Detect which cell encompasses the target text, then output its (X, Y) center coordinate. 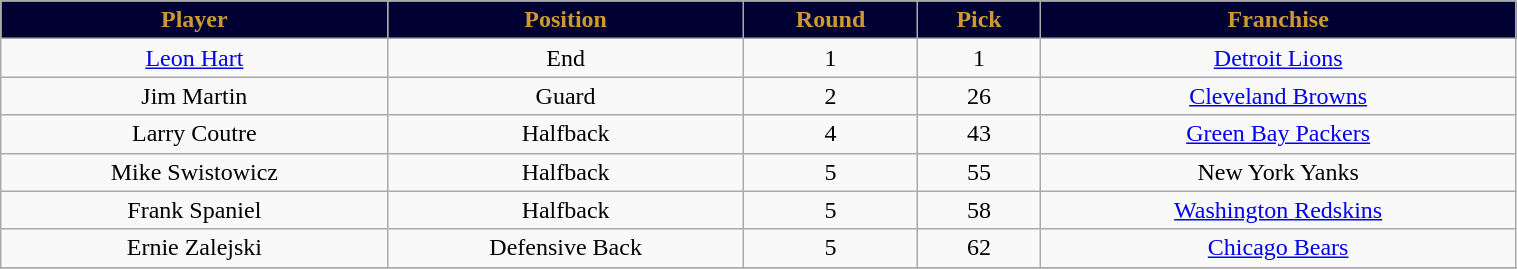
Franchise (1278, 20)
Ernie Zalejski (194, 248)
Frank Spaniel (194, 210)
Round (830, 20)
4 (830, 134)
43 (979, 134)
Player (194, 20)
55 (979, 172)
End (566, 58)
Cleveland Browns (1278, 96)
Position (566, 20)
Detroit Lions (1278, 58)
Mike Swistowicz (194, 172)
Washington Redskins (1278, 210)
Larry Coutre (194, 134)
Defensive Back (566, 248)
Guard (566, 96)
Chicago Bears (1278, 248)
Green Bay Packers (1278, 134)
New York Yanks (1278, 172)
Jim Martin (194, 96)
58 (979, 210)
26 (979, 96)
62 (979, 248)
Pick (979, 20)
Leon Hart (194, 58)
2 (830, 96)
